Find where the given text appears and provide that cell's center as [X, Y] coordinate. 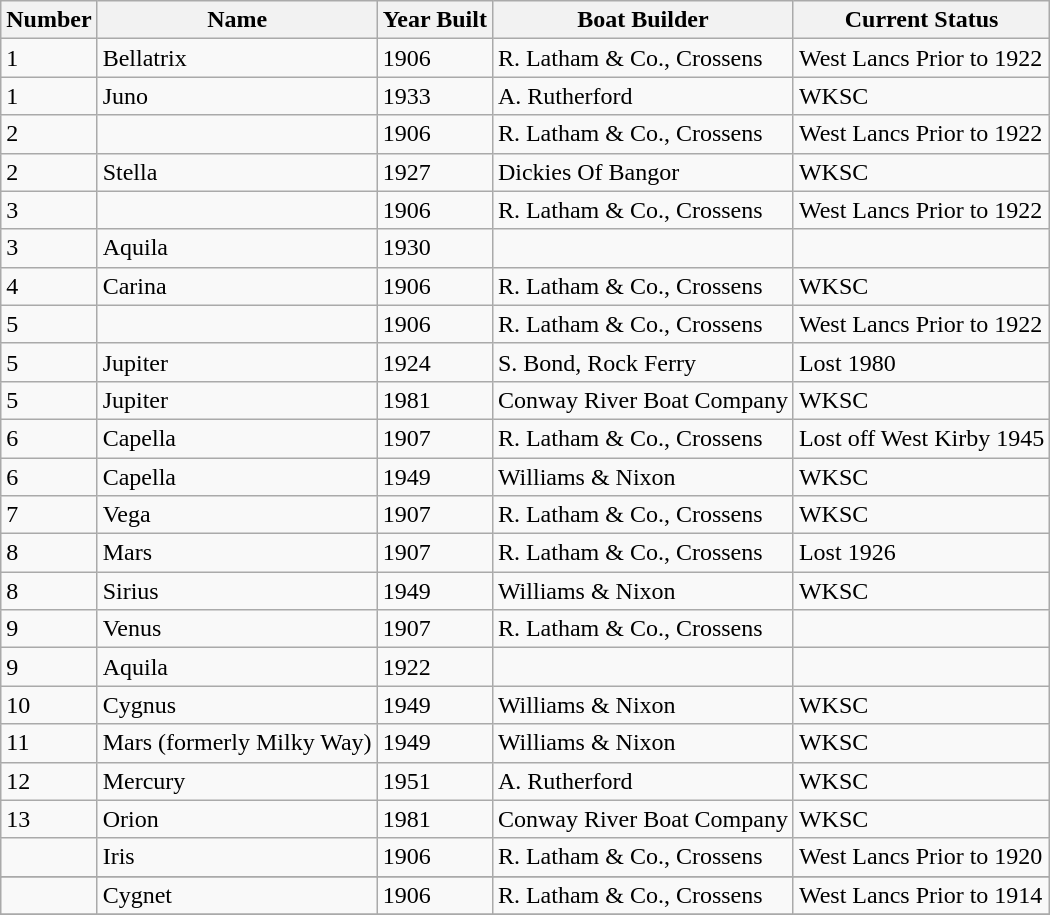
S. Bond, Rock Ferry [642, 362]
1924 [434, 362]
Venus [237, 629]
Lost 1980 [921, 362]
12 [49, 781]
Orion [237, 819]
1951 [434, 781]
1927 [434, 172]
1922 [434, 667]
1930 [434, 248]
Year Built [434, 20]
Mars (formerly Milky Way) [237, 743]
Juno [237, 96]
Current Status [921, 20]
Name [237, 20]
13 [49, 819]
Vega [237, 515]
11 [49, 743]
West Lancs Prior to 1920 [921, 857]
1933 [434, 96]
Sirius [237, 591]
Boat Builder [642, 20]
Iris [237, 857]
Cygnet [237, 895]
Number [49, 20]
Lost 1926 [921, 553]
Bellatrix [237, 58]
West Lancs Prior to 1914 [921, 895]
10 [49, 705]
Stella [237, 172]
Mercury [237, 781]
Lost off West Kirby 1945 [921, 438]
Cygnus [237, 705]
Carina [237, 286]
7 [49, 515]
4 [49, 286]
Mars [237, 553]
Dickies Of Bangor [642, 172]
